Identify which cell holds the provided text, then report its (x, y) central coordinate. 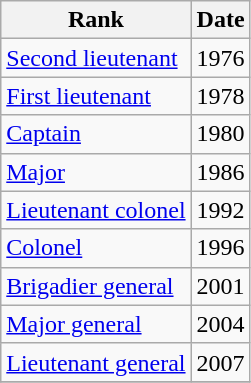
Captain (96, 134)
Lieutenant colonel (96, 210)
2004 (220, 324)
First lieutenant (96, 96)
2007 (220, 362)
Lieutenant general (96, 362)
Major (96, 172)
Second lieutenant (96, 58)
Colonel (96, 248)
1992 (220, 210)
1976 (220, 58)
2001 (220, 286)
Date (220, 20)
1980 (220, 134)
Major general (96, 324)
1978 (220, 96)
Rank (96, 20)
Brigadier general (96, 286)
1996 (220, 248)
1986 (220, 172)
